Return the [X, Y] coordinate for the center point of the cell that contains the specified text.  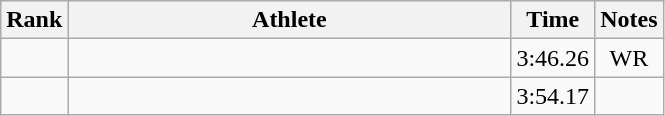
WR [629, 58]
Rank [34, 20]
Athlete [290, 20]
Time [553, 20]
3:46.26 [553, 58]
3:54.17 [553, 96]
Notes [629, 20]
